Pinpoint the cell where the given text exists, returning its (X, Y) midpoint coordinate. 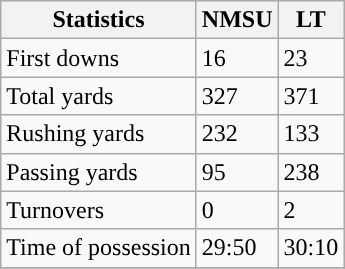
16 (237, 58)
327 (237, 96)
29:50 (237, 248)
232 (237, 134)
LT (311, 20)
238 (311, 172)
95 (237, 172)
Turnovers (99, 210)
Passing yards (99, 172)
2 (311, 210)
133 (311, 134)
371 (311, 96)
23 (311, 58)
30:10 (311, 248)
Time of possession (99, 248)
First downs (99, 58)
Statistics (99, 20)
NMSU (237, 20)
0 (237, 210)
Total yards (99, 96)
Rushing yards (99, 134)
